Return the (x, y) coordinate for the center point of the cell that contains the specified text.  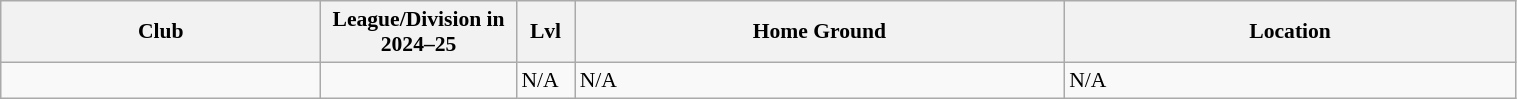
Location (1290, 32)
League/Division in 2024–25 (419, 32)
Lvl (545, 32)
Home Ground (820, 32)
Club (161, 32)
